Return the (x, y) coordinate for the center point of the cell that contains the specified text.  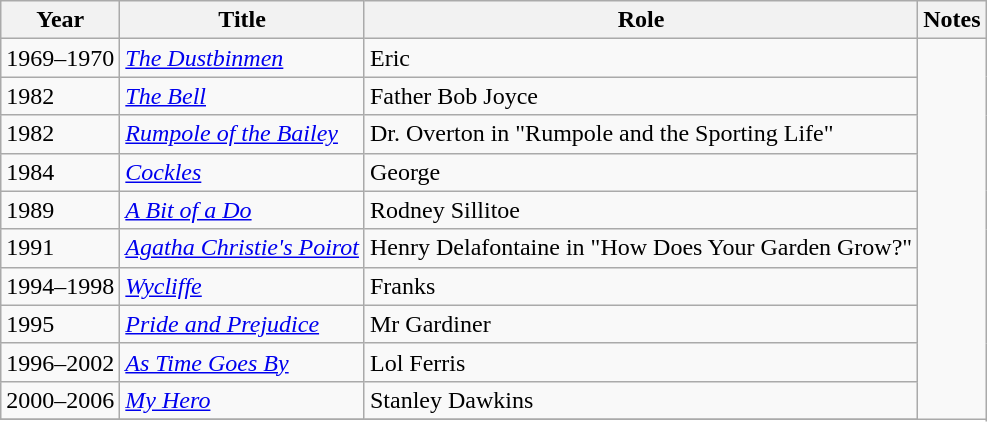
Dr. Overton in "Rumpole and the Sporting Life" (640, 134)
Stanley Dawkins (640, 400)
The Bell (242, 96)
Year (60, 20)
1991 (60, 248)
Father Bob Joyce (640, 96)
Title (242, 20)
Role (640, 20)
Lol Ferris (640, 362)
Notes (952, 20)
The Dustbinmen (242, 58)
1969–1970 (60, 58)
1995 (60, 324)
Henry Delafontaine in "How Does Your Garden Grow?" (640, 248)
Rodney Sillitoe (640, 210)
Franks (640, 286)
Rumpole of the Bailey (242, 134)
As Time Goes By (242, 362)
My Hero (242, 400)
1984 (60, 172)
2000–2006 (60, 400)
Pride and Prejudice (242, 324)
1996–2002 (60, 362)
Mr Gardiner (640, 324)
1989 (60, 210)
George (640, 172)
Eric (640, 58)
A Bit of a Do (242, 210)
Agatha Christie's Poirot (242, 248)
1994–1998 (60, 286)
Wycliffe (242, 286)
Cockles (242, 172)
